Provide the (X, Y) coordinate of the cell's center where the given text is located.  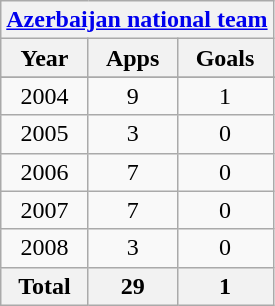
9 (132, 96)
2005 (45, 134)
2006 (45, 172)
Goals (225, 58)
29 (132, 286)
Azerbaijan national team (137, 20)
2004 (45, 96)
2007 (45, 210)
Year (45, 58)
2008 (45, 248)
Total (45, 286)
Apps (132, 58)
